Scan for the cell matching the given text and deliver its [X, Y] coordinate at center. 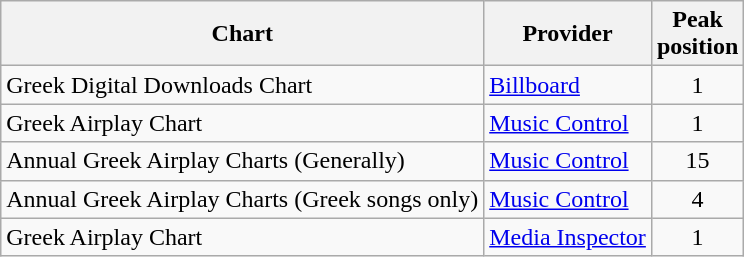
Billboard [568, 85]
15 [697, 161]
Provider [568, 34]
Peakposition [697, 34]
Media Inspector [568, 237]
Annual Greek Airplay Charts (Greek songs only) [242, 199]
Greek Digital Downloads Chart [242, 85]
Annual Greek Airplay Charts (Generally) [242, 161]
Chart [242, 34]
4 [697, 199]
